Scan for the cell matching the given text and deliver its [X, Y] coordinate at center. 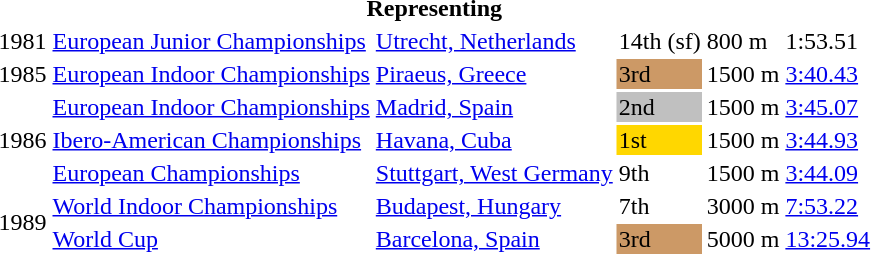
1st [660, 140]
Stuttgart, West Germany [494, 173]
Budapest, Hungary [494, 206]
3000 m [743, 206]
5000 m [743, 239]
Utrecht, Netherlands [494, 41]
Ibero-American Championships [211, 140]
7th [660, 206]
800 m [743, 41]
Piraeus, Greece [494, 74]
Barcelona, Spain [494, 239]
14th (sf) [660, 41]
European Championships [211, 173]
Madrid, Spain [494, 107]
World Indoor Championships [211, 206]
Havana, Cuba [494, 140]
9th [660, 173]
World Cup [211, 239]
European Junior Championships [211, 41]
2nd [660, 107]
